Determine the (x, y) coordinate at the center of the cell enclosing the given text.  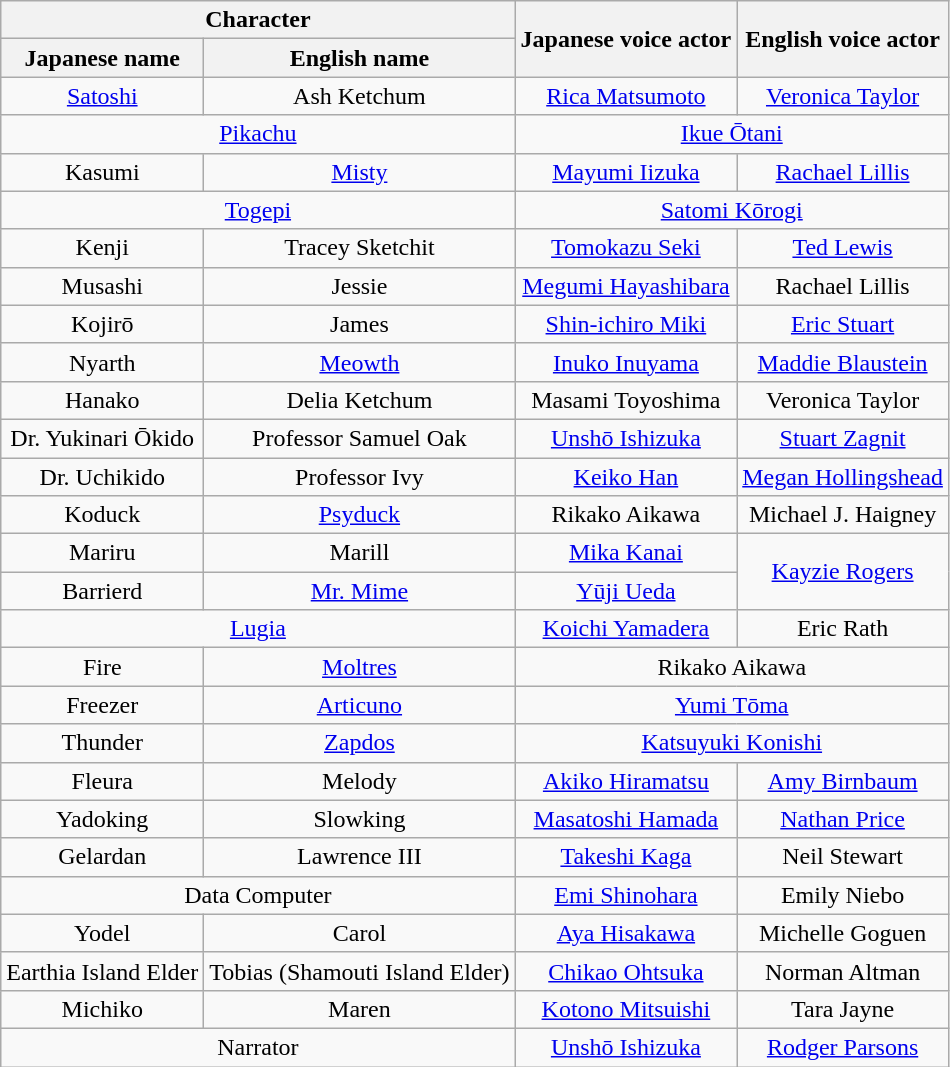
Masami Toyoshima (626, 400)
Freezer (102, 705)
Pikachu (258, 134)
Carol (360, 933)
Moltres (360, 667)
Neil Stewart (843, 857)
Meowth (360, 362)
Kayzie Rogers (843, 572)
Masatoshi Hamada (626, 819)
Yūji Ueda (626, 591)
Eric Rath (843, 629)
Psyduck (360, 515)
Thunder (102, 743)
Ash Ketchum (360, 96)
Koduck (102, 515)
Megumi Hayashibara (626, 286)
Koichi Yamadera (626, 629)
Satoshi (102, 96)
Megan Hollingshead (843, 477)
Dr. Yukinari Ōkido (102, 438)
Michiko (102, 1009)
Delia Ketchum (360, 400)
Data Computer (258, 895)
Slowking (360, 819)
Japanese name (102, 58)
Mika Kanai (626, 553)
Emily Niebo (843, 895)
English voice actor (843, 39)
Rica Matsumoto (626, 96)
Dr. Uchikido (102, 477)
Kotono Mitsuishi (626, 1009)
Ted Lewis (843, 248)
Emi Shinohara (626, 895)
Mr. Mime (360, 591)
Michelle Goguen (843, 933)
Zapdos (360, 743)
Hanako (102, 400)
Maddie Blaustein (843, 362)
Michael J. Haigney (843, 515)
Misty (360, 172)
Lawrence III (360, 857)
Musashi (102, 286)
Professor Ivy (360, 477)
Japanese voice actor (626, 39)
Fire (102, 667)
James (360, 324)
Jessie (360, 286)
Narrator (258, 1047)
Kenji (102, 248)
Takeshi Kaga (626, 857)
Tobias (Shamouti Island Elder) (360, 971)
Akiko Hiramatsu (626, 781)
English name (360, 58)
Tomokazu Seki (626, 248)
Aya Hisakawa (626, 933)
Chikao Ohtsuka (626, 971)
Ikue Ōtani (732, 134)
Kojirō (102, 324)
Yadoking (102, 819)
Rodger Parsons (843, 1047)
Yumi Tōma (732, 705)
Togepi (258, 210)
Inuko Inuyama (626, 362)
Articuno (360, 705)
Kasumi (102, 172)
Yodel (102, 933)
Fleura (102, 781)
Marill (360, 553)
Eric Stuart (843, 324)
Lugia (258, 629)
Shin-ichiro Miki (626, 324)
Nathan Price (843, 819)
Barrierd (102, 591)
Satomi Kōrogi (732, 210)
Mariru (102, 553)
Mayumi Iizuka (626, 172)
Norman Altman (843, 971)
Character (258, 20)
Katsuyuki Konishi (732, 743)
Gelardan (102, 857)
Earthia Island Elder (102, 971)
Tracey Sketchit (360, 248)
Maren (360, 1009)
Keiko Han (626, 477)
Amy Birnbaum (843, 781)
Professor Samuel Oak (360, 438)
Tara Jayne (843, 1009)
Stuart Zagnit (843, 438)
Nyarth (102, 362)
Melody (360, 781)
